Output the [X, Y] coordinate of the center of the cell containing the given text.  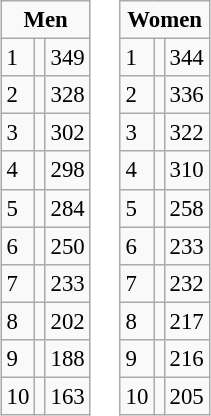
258 [186, 208]
328 [68, 95]
217 [186, 321]
202 [68, 321]
349 [68, 58]
298 [68, 170]
163 [68, 396]
250 [68, 246]
232 [186, 283]
344 [186, 58]
Men [46, 20]
Women [164, 20]
284 [68, 208]
310 [186, 170]
216 [186, 358]
205 [186, 396]
302 [68, 133]
188 [68, 358]
322 [186, 133]
336 [186, 95]
